Detect which cell encompasses the target text, then output its [X, Y] center coordinate. 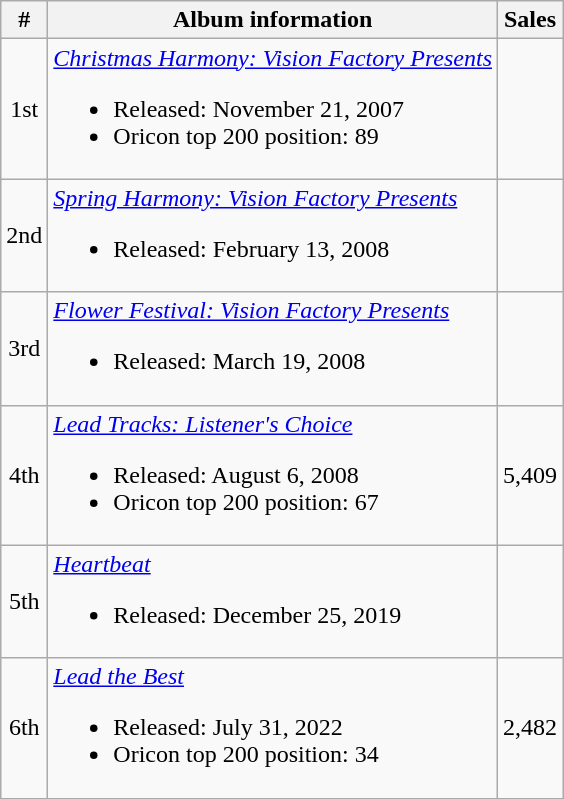
Album information [273, 20]
3rd [24, 348]
5th [24, 602]
Flower Festival: Vision Factory PresentsReleased: March 19, 2008 [273, 348]
Lead Tracks: Listener's ChoiceReleased: August 6, 2008Oricon top 200 position: 67 [273, 475]
Spring Harmony: Vision Factory PresentsReleased: February 13, 2008 [273, 236]
1st [24, 109]
Sales [530, 20]
6th [24, 728]
5,409 [530, 475]
# [24, 20]
Lead the BestReleased: July 31, 2022Oricon top 200 position: 34 [273, 728]
2,482 [530, 728]
HeartbeatReleased: December 25, 2019 [273, 602]
2nd [24, 236]
Christmas Harmony: Vision Factory PresentsReleased: November 21, 2007Oricon top 200 position: 89 [273, 109]
4th [24, 475]
